Identify which cell holds the provided text, then report its [X, Y] central coordinate. 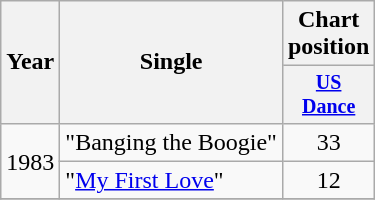
"My First Love" [172, 180]
33 [328, 142]
Year [30, 62]
1983 [30, 161]
Single [172, 62]
Chart position [328, 34]
12 [328, 180]
USDance [328, 94]
"Banging the Boogie" [172, 142]
